Determine the (X, Y) coordinate at the center of the cell enclosing the given text.  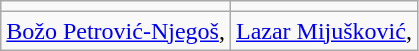
Božo Petrović-Njegoš, (116, 31)
Lazar Mijušković, (324, 31)
